Return the (X, Y) coordinate for the center point of the cell that contains the specified text.  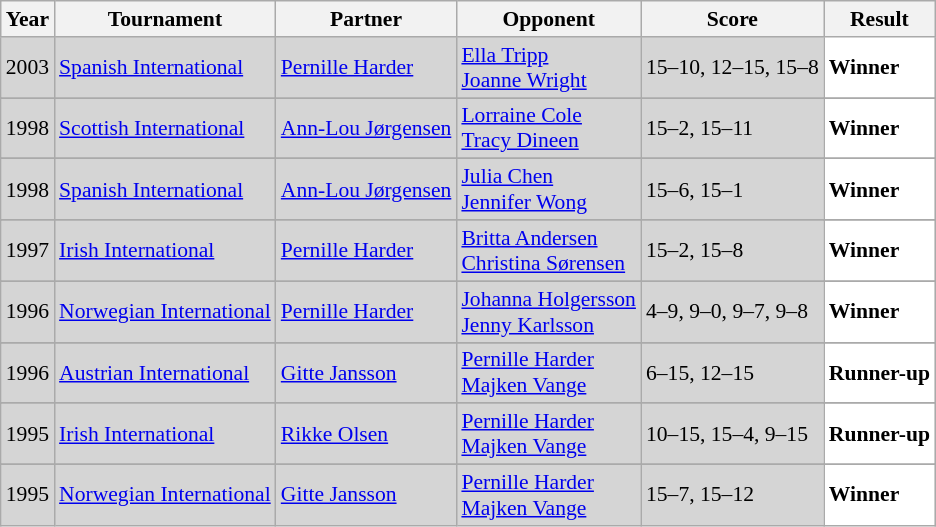
1997 (28, 250)
15–6, 15–1 (732, 190)
Opponent (548, 19)
6–15, 12–15 (732, 372)
15–2, 15–8 (732, 250)
2003 (28, 68)
Tournament (165, 19)
Year (28, 19)
Britta Andersen Christina Sørensen (548, 250)
Partner (366, 19)
4–9, 9–0, 9–7, 9–8 (732, 312)
Score (732, 19)
Rikke Olsen (366, 434)
15–2, 15–11 (732, 128)
15–10, 12–15, 15–8 (732, 68)
15–7, 15–12 (732, 496)
Johanna Holgersson Jenny Karlsson (548, 312)
Julia Chen Jennifer Wong (548, 190)
Austrian International (165, 372)
Ella Tripp Joanne Wright (548, 68)
Scottish International (165, 128)
Result (880, 19)
Lorraine Cole Tracy Dineen (548, 128)
10–15, 15–4, 9–15 (732, 434)
